From the cell containing the given text, extract its center point as [x, y] coordinate. 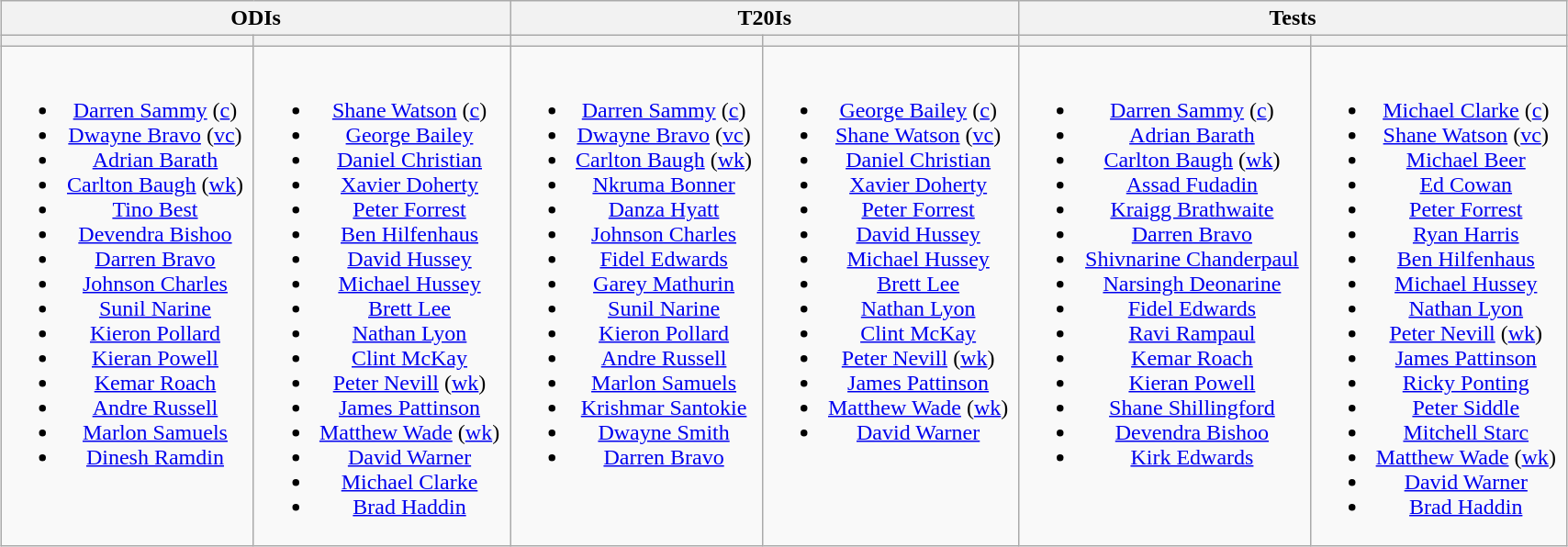
T20Is [765, 18]
Tests [1293, 18]
ODIs [256, 18]
